Return the [X, Y] coordinate for the center point of the cell that contains the specified text.  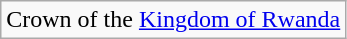
Crown of the Kingdom of Rwanda [174, 20]
